Provide the (X, Y) coordinate of the cell's center where the given text is located.  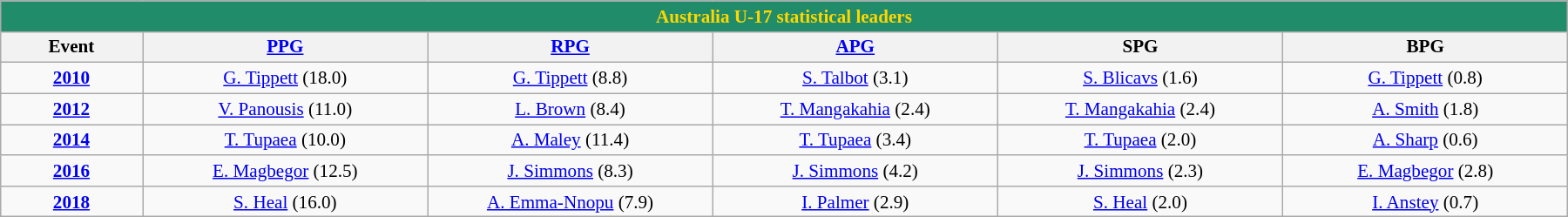
G. Tippett (8.8) (570, 78)
A. Sharp (0.6) (1425, 139)
A. Maley (11.4) (570, 139)
T. Tupaea (2.0) (1139, 139)
J. Simmons (8.3) (570, 171)
2018 (71, 200)
BPG (1425, 47)
T. Tupaea (3.4) (855, 139)
S. Talbot (3.1) (855, 78)
2010 (71, 78)
2014 (71, 139)
PPG (286, 47)
I. Anstey (0.7) (1425, 200)
E. Magbegor (2.8) (1425, 171)
I. Palmer (2.9) (855, 200)
S. Heal (2.0) (1139, 200)
L. Brown (8.4) (570, 108)
V. Panousis (11.0) (286, 108)
SPG (1139, 47)
S. Blicavs (1.6) (1139, 78)
Event (71, 47)
G. Tippett (18.0) (286, 78)
2016 (71, 171)
A. Smith (1.8) (1425, 108)
Australia U-17 statistical leaders (784, 16)
S. Heal (16.0) (286, 200)
J. Simmons (4.2) (855, 171)
A. Emma-Nnopu (7.9) (570, 200)
APG (855, 47)
G. Tippett (0.8) (1425, 78)
2012 (71, 108)
RPG (570, 47)
E. Magbegor (12.5) (286, 171)
J. Simmons (2.3) (1139, 171)
T. Tupaea (10.0) (286, 139)
